Identify which cell holds the provided text, then report its [X, Y] central coordinate. 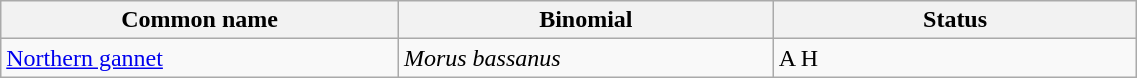
Binomial [586, 20]
Northern gannet [200, 58]
A H [955, 58]
Morus bassanus [586, 58]
Status [955, 20]
Common name [200, 20]
